Output the (X, Y) coordinate of the center of the cell containing the given text.  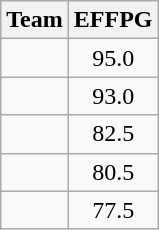
EFFPG (113, 20)
77.5 (113, 210)
82.5 (113, 134)
95.0 (113, 58)
93.0 (113, 96)
80.5 (113, 172)
Team (35, 20)
